Find where the given text appears and provide that cell's center as [x, y] coordinate. 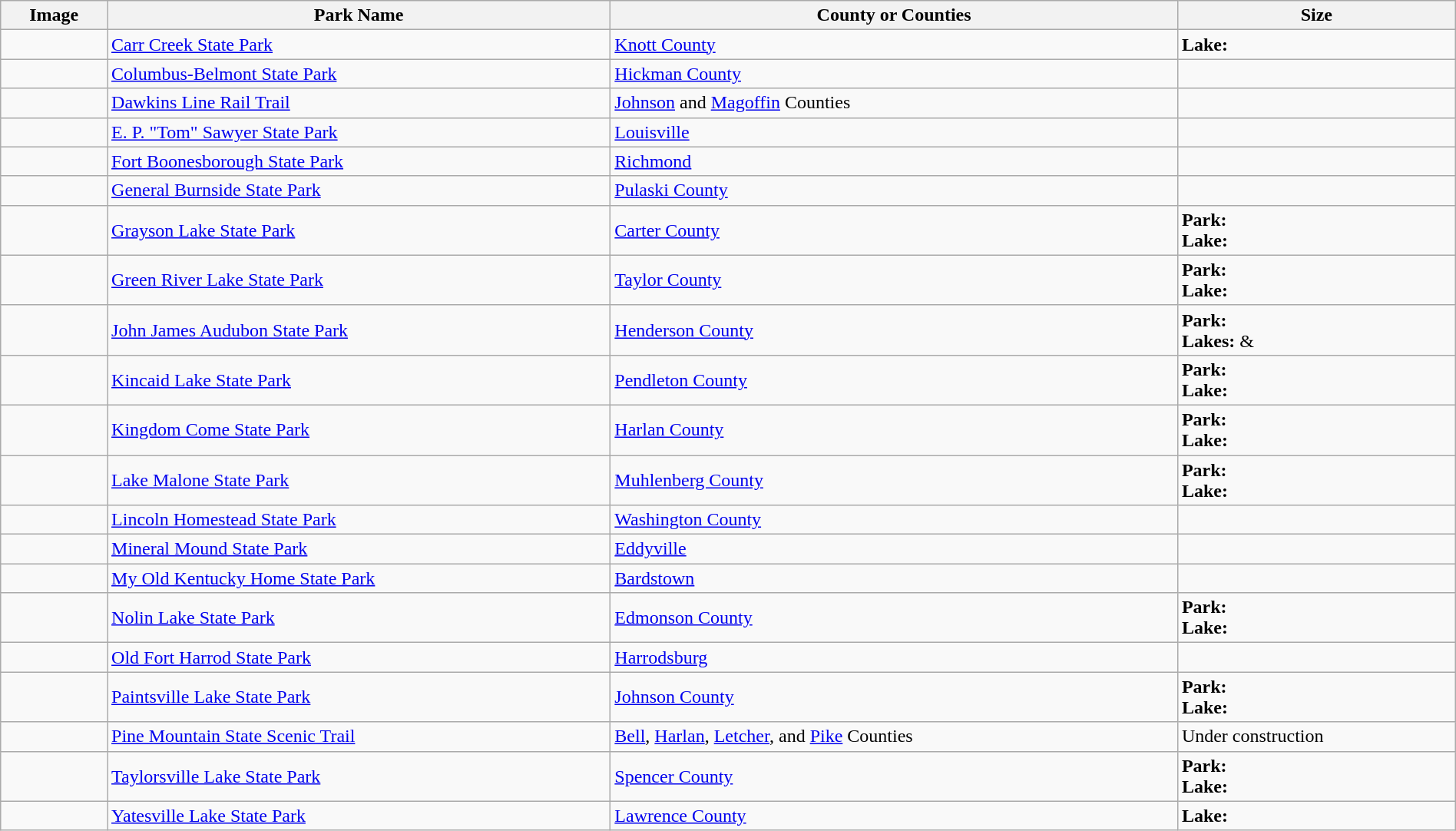
Kincaid Lake State Park [359, 379]
Eddyville [894, 549]
Kingdom Come State Park [359, 430]
Muhlenberg County [894, 479]
Paintsville Lake State Park [359, 697]
Spencer County [894, 776]
Washington County [894, 520]
Lincoln Homestead State Park [359, 520]
Knott County [894, 45]
Under construction [1316, 737]
Bardstown [894, 578]
Fort Boonesborough State Park [359, 161]
Harrodsburg [894, 657]
John James Audubon State Park [359, 330]
Grayson Lake State Park [359, 230]
Pulaski County [894, 190]
Johnson County [894, 697]
County or Counties [894, 15]
Lake Malone State Park [359, 479]
Carr Creek State Park [359, 45]
Park Name [359, 15]
Park: Lakes: & [1316, 330]
Henderson County [894, 330]
Hickman County [894, 74]
Richmond [894, 161]
Green River Lake State Park [359, 280]
Old Fort Harrod State Park [359, 657]
Size [1316, 15]
My Old Kentucky Home State Park [359, 578]
Nolin Lake State Park [359, 617]
Columbus-Belmont State Park [359, 74]
General Burnside State Park [359, 190]
Pendleton County [894, 379]
Harlan County [894, 430]
Lawrence County [894, 816]
Pine Mountain State Scenic Trail [359, 737]
Edmonson County [894, 617]
Dawkins Line Rail Trail [359, 103]
Taylorsville Lake State Park [359, 776]
Image [54, 15]
Louisville [894, 132]
Carter County [894, 230]
Yatesville Lake State Park [359, 816]
E. P. "Tom" Sawyer State Park [359, 132]
Johnson and Magoffin Counties [894, 103]
Taylor County [894, 280]
Mineral Mound State Park [359, 549]
Bell, Harlan, Letcher, and Pike Counties [894, 737]
